Return the [x, y] coordinate for the center point of the cell that contains the specified text.  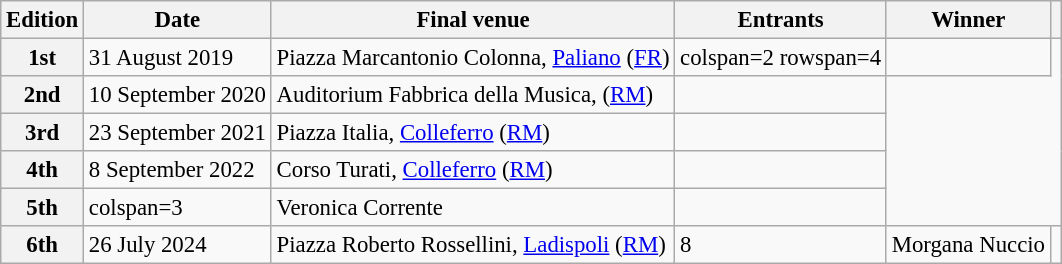
Final venue [473, 20]
colspan=2 rowspan=4 [781, 58]
5th [42, 208]
Edition [42, 20]
23 September 2021 [178, 133]
Date [178, 20]
Piazza Roberto Rossellini, Ladispoli (RM) [473, 245]
26 July 2024 [178, 245]
10 September 2020 [178, 95]
Morgana Nuccio [968, 245]
colspan=3 [178, 208]
Piazza Italia, Colleferro (RM) [473, 133]
1st [42, 58]
6th [42, 245]
2nd [42, 95]
Auditorium Fabbrica della Musica, (RM) [473, 95]
31 August 2019 [178, 58]
8 [781, 245]
Corso Turati, Colleferro (RM) [473, 170]
Winner [968, 20]
Entrants [781, 20]
8 September 2022 [178, 170]
Veronica Corrente [473, 208]
Piazza Marcantonio Colonna, Paliano (FR) [473, 58]
4th [42, 170]
3rd [42, 133]
